Output the [X, Y] coordinate of the center of the cell containing the given text.  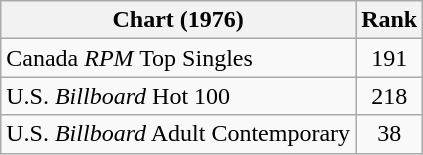
191 [390, 58]
38 [390, 134]
Rank [390, 20]
U.S. Billboard Hot 100 [178, 96]
U.S. Billboard Adult Contemporary [178, 134]
218 [390, 96]
Chart (1976) [178, 20]
Canada RPM Top Singles [178, 58]
